Find where the given text appears and provide that cell's center as [x, y] coordinate. 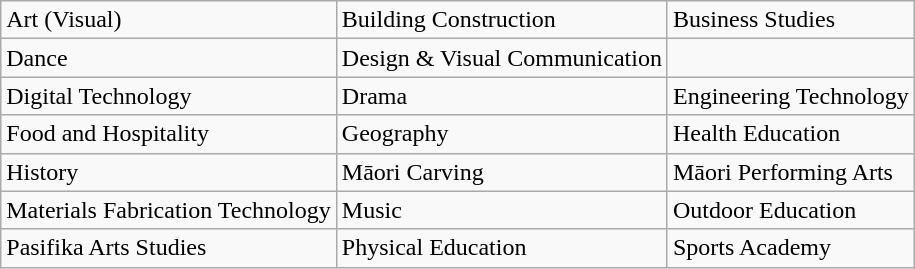
Pasifika Arts Studies [169, 248]
Drama [502, 96]
Māori Performing Arts [790, 172]
Dance [169, 58]
History [169, 172]
Health Education [790, 134]
Geography [502, 134]
Business Studies [790, 20]
Materials Fabrication Technology [169, 210]
Sports Academy [790, 248]
Art (Visual) [169, 20]
Digital Technology [169, 96]
Design & Visual Communication [502, 58]
Food and Hospitality [169, 134]
Building Construction [502, 20]
Outdoor Education [790, 210]
Music [502, 210]
Māori Carving [502, 172]
Engineering Technology [790, 96]
Physical Education [502, 248]
